Return (X, Y) of the center of cell containing provided text 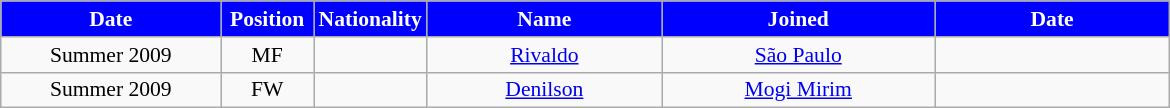
São Paulo (798, 55)
Mogi Mirim (798, 90)
Nationality (370, 19)
Position (268, 19)
MF (268, 55)
Name (544, 19)
FW (268, 90)
Rivaldo (544, 55)
Joined (798, 19)
Denilson (544, 90)
